Scan for the cell matching the given text and deliver its (X, Y) coordinate at center. 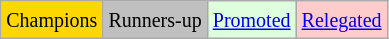
Promoted (252, 20)
Relegated (342, 20)
Runners-up (155, 20)
Champions (52, 20)
